Capture the cell that displays the provided text and extract its [x, y] central coordinate. 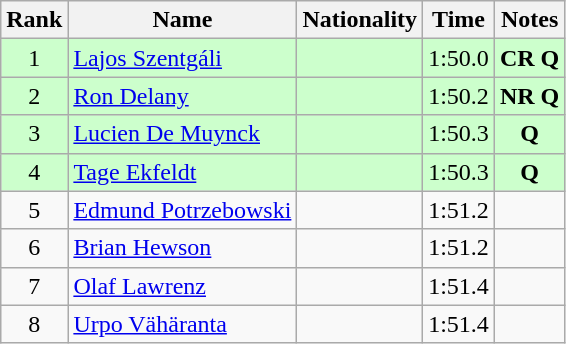
4 [34, 172]
Brian Hewson [182, 248]
Ron Delany [182, 96]
CR Q [529, 58]
1:50.2 [459, 96]
Urpo Vähäranta [182, 324]
NR Q [529, 96]
8 [34, 324]
Tage Ekfeldt [182, 172]
Lajos Szentgáli [182, 58]
3 [34, 134]
Olaf Lawrenz [182, 286]
Nationality [360, 20]
Time [459, 20]
6 [34, 248]
Lucien De Muynck [182, 134]
5 [34, 210]
2 [34, 96]
Rank [34, 20]
7 [34, 286]
Name [182, 20]
Notes [529, 20]
Edmund Potrzebowski [182, 210]
1:50.0 [459, 58]
1 [34, 58]
